Locate the cell with the specified text and output its (X, Y) center coordinate. 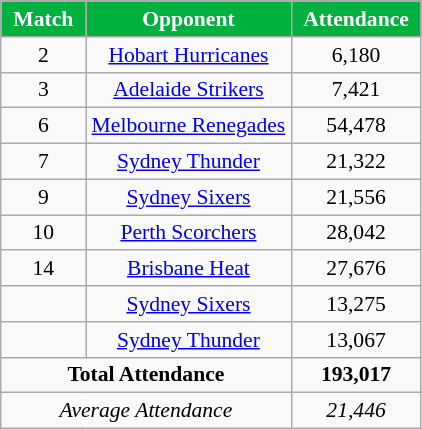
7,421 (356, 90)
6 (44, 126)
Adelaide Strikers (188, 90)
Brisbane Heat (188, 269)
Perth Scorchers (188, 233)
Total Attendance (146, 375)
54,478 (356, 126)
10 (44, 233)
27,676 (356, 269)
21,322 (356, 162)
Match (44, 19)
Attendance (356, 19)
13,067 (356, 340)
9 (44, 197)
6,180 (356, 55)
28,042 (356, 233)
Melbourne Renegades (188, 126)
Hobart Hurricanes (188, 55)
Opponent (188, 19)
193,017 (356, 375)
21,556 (356, 197)
3 (44, 90)
Average Attendance (146, 411)
21,446 (356, 411)
7 (44, 162)
14 (44, 269)
2 (44, 55)
13,275 (356, 304)
